Detect which cell encompasses the target text, then output its [X, Y] center coordinate. 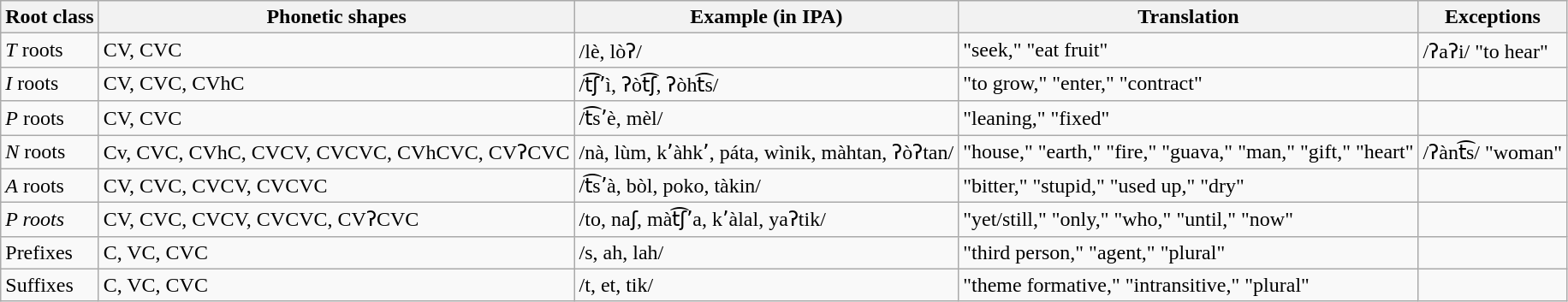
Root class [50, 17]
"leaning," "fixed" [1188, 118]
I roots [50, 84]
/ʔànt͡s/ "woman" [1493, 152]
/ʔaʔi/ "to hear" [1493, 50]
"seek," "eat fruit" [1188, 50]
/t͡sʼà, bòl, poko, tàkin/ [767, 186]
CV, CVC, CVhC [336, 84]
Cv, CVC, CVhC, CVCV, CVCVC, CVhCVC, CVʔCVC [336, 152]
N roots [50, 152]
Prefixes [50, 252]
Translation [1188, 17]
T roots [50, 50]
/t, et, tik/ [767, 285]
/nà, lùm, kʼàhkʼ, páta, wìnik, màhtan, ʔòʔtan/ [767, 152]
/t͡ʃʼì, ʔòt͡ʃ, ʔòht͡s/ [767, 84]
"yet/still," "only," "who," "until," "now" [1188, 220]
/s, ah, lah/ [767, 252]
Example (in IPA) [767, 17]
CV, CVC, CVCV, CVCVC, CVʔCVC [336, 220]
Phonetic shapes [336, 17]
Suffixes [50, 285]
Exceptions [1493, 17]
"bitter," "stupid," "used up," "dry" [1188, 186]
"house," "earth," "fire," "guava," "man," "gift," "heart" [1188, 152]
"to grow," "enter," "contract" [1188, 84]
/t͡sʼè, mèl/ [767, 118]
/lè, lòʔ/ [767, 50]
/to, naʃ, màt͡ʃʼa, kʼàlal, yaʔtik/ [767, 220]
"third person," "agent," "plural" [1188, 252]
A roots [50, 186]
CV, CVC, CVCV, CVCVC [336, 186]
"theme formative," "intransitive," "plural" [1188, 285]
